Output the (X, Y) coordinate of the center of the cell containing the given text.  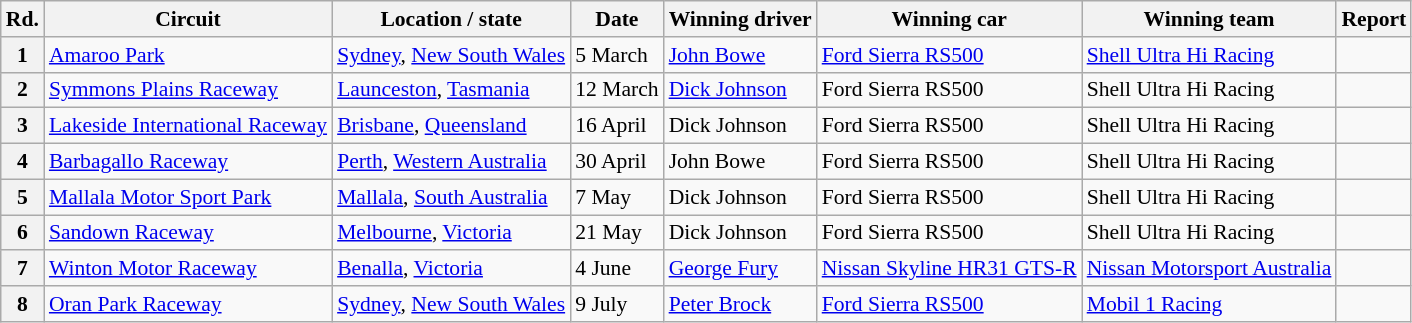
Winning driver (740, 19)
Location / state (451, 19)
Mallala, South Australia (451, 197)
7 May (616, 197)
Nissan Motorsport Australia (1210, 269)
George Fury (740, 269)
Melbourne, Victoria (451, 233)
Launceston, Tasmania (451, 90)
Oran Park Raceway (188, 304)
Report (1374, 19)
Date (616, 19)
16 April (616, 126)
Peter Brock (740, 304)
9 July (616, 304)
Winning car (950, 19)
Perth, Western Australia (451, 162)
Barbagallo Raceway (188, 162)
3 (22, 126)
4 June (616, 269)
12 March (616, 90)
8 (22, 304)
Lakeside International Raceway (188, 126)
Benalla, Victoria (451, 269)
4 (22, 162)
Winning team (1210, 19)
Circuit (188, 19)
Mobil 1 Racing (1210, 304)
1 (22, 55)
Symmons Plains Raceway (188, 90)
Winton Motor Raceway (188, 269)
5 (22, 197)
Sandown Raceway (188, 233)
Rd. (22, 19)
2 (22, 90)
30 April (616, 162)
Mallala Motor Sport Park (188, 197)
Brisbane, Queensland (451, 126)
Amaroo Park (188, 55)
5 March (616, 55)
7 (22, 269)
Nissan Skyline HR31 GTS-R (950, 269)
6 (22, 233)
21 May (616, 233)
